From the cell containing the given text, extract its center point as [X, Y] coordinate. 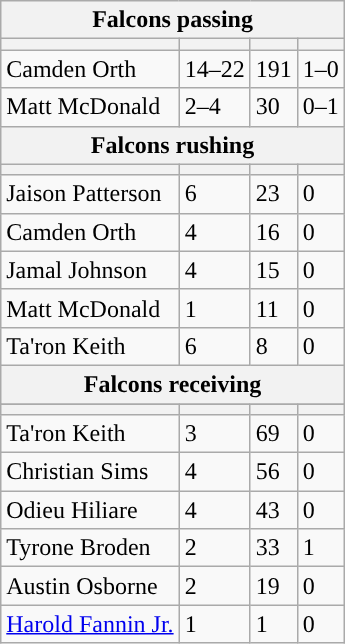
19 [274, 586]
56 [274, 472]
0–1 [320, 107]
Austin Osborne [90, 586]
15 [274, 270]
Falcons passing [173, 20]
43 [274, 510]
69 [274, 434]
Tyrone Broden [90, 548]
1–0 [320, 69]
Jaison Patterson [90, 194]
23 [274, 194]
8 [274, 346]
Jamal Johnson [90, 270]
Odieu Hiliare [90, 510]
3 [214, 434]
Falcons receiving [173, 384]
16 [274, 232]
11 [274, 308]
30 [274, 107]
Falcons rushing [173, 145]
Christian Sims [90, 472]
33 [274, 548]
14–22 [214, 69]
Harold Fannin Jr. [90, 624]
191 [274, 69]
2–4 [214, 107]
